Detect which cell encompasses the target text, then output its [X, Y] center coordinate. 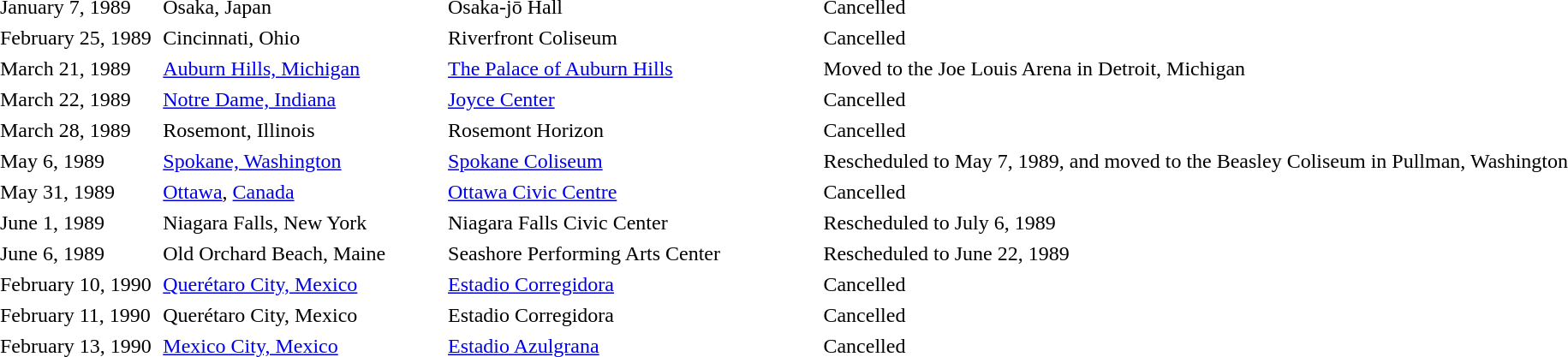
Ottawa Civic Centre [632, 192]
Spokane Coliseum [632, 161]
Riverfront Coliseum [632, 38]
Seashore Performing Arts Center [632, 253]
Auburn Hills, Michigan [301, 68]
Ottawa, Canada [301, 192]
Old Orchard Beach, Maine [301, 253]
Rosemont, Illinois [301, 130]
Niagara Falls Civic Center [632, 223]
Rosemont Horizon [632, 130]
The Palace of Auburn Hills [632, 68]
Spokane, Washington [301, 161]
Niagara Falls, New York [301, 223]
Notre Dame, Indiana [301, 99]
Cincinnati, Ohio [301, 38]
Joyce Center [632, 99]
